For the text-containing cell, return its midpoint in (x, y) coordinate format. 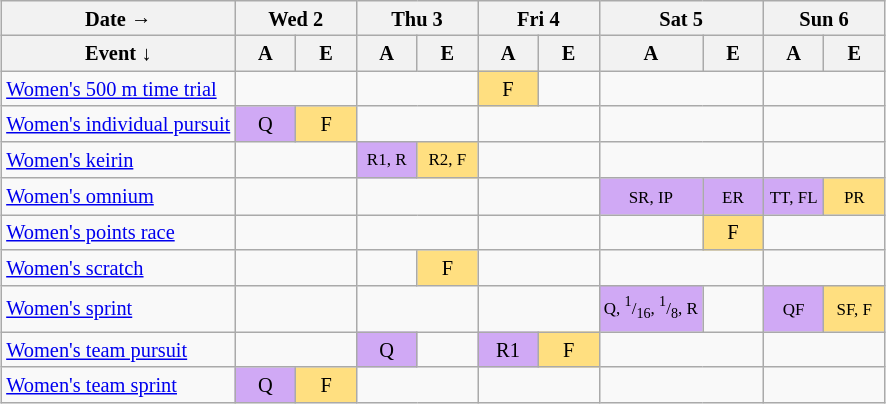
R1 (508, 350)
Women's scratch (118, 268)
Women's 500 m time trial (118, 88)
Event ↓ (118, 54)
Sat 5 (681, 18)
Women's points race (118, 232)
SF, F (854, 308)
ER (734, 196)
Thu 3 (416, 18)
PR (854, 196)
QF (794, 308)
Women's team pursuit (118, 350)
Q, 1/16, 1/8, R (651, 308)
Women's omnium (118, 196)
R1, R (386, 160)
Date → (118, 18)
Women's keirin (118, 160)
SR, IP (651, 196)
Women's team sprint (118, 384)
Women's individual pursuit (118, 124)
Fri 4 (538, 18)
R2, F (448, 160)
Sun 6 (824, 18)
TT, FL (794, 196)
Wed 2 (296, 18)
Women's sprint (118, 308)
